For the text-containing cell, return its midpoint in (X, Y) coordinate format. 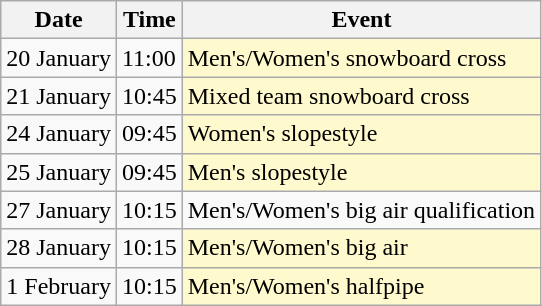
21 January (59, 96)
Men's/Women's halfpipe (361, 286)
Women's slopestyle (361, 134)
Men's/Women's big air (361, 248)
Date (59, 20)
Event (361, 20)
Time (149, 20)
25 January (59, 172)
Men's/Women's snowboard cross (361, 58)
1 February (59, 286)
Mixed team snowboard cross (361, 96)
10:45 (149, 96)
27 January (59, 210)
24 January (59, 134)
11:00 (149, 58)
Men's/Women's big air qualification (361, 210)
Men's slopestyle (361, 172)
28 January (59, 248)
20 January (59, 58)
